Search for the cell housing the specified text and yield its (X, Y) center coordinate. 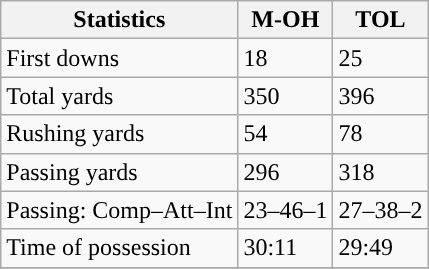
23–46–1 (286, 210)
30:11 (286, 248)
27–38–2 (380, 210)
Time of possession (120, 248)
78 (380, 134)
Passing: Comp–Att–Int (120, 210)
Total yards (120, 96)
M-OH (286, 20)
Rushing yards (120, 134)
Statistics (120, 20)
TOL (380, 20)
318 (380, 172)
396 (380, 96)
25 (380, 58)
First downs (120, 58)
54 (286, 134)
18 (286, 58)
Passing yards (120, 172)
29:49 (380, 248)
350 (286, 96)
296 (286, 172)
